Capture the cell that displays the provided text and extract its (X, Y) central coordinate. 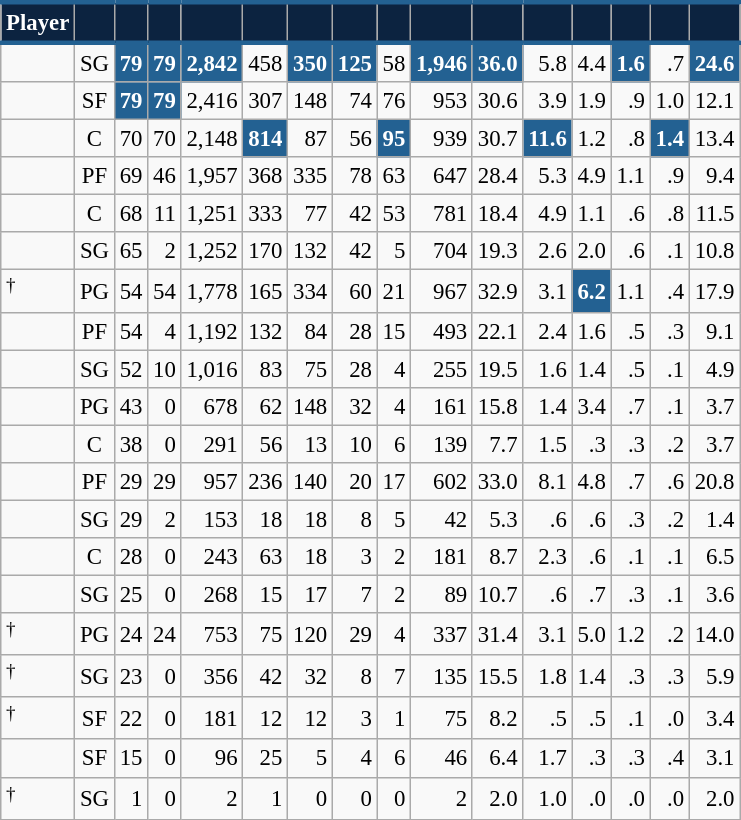
13 (310, 444)
2,416 (212, 101)
5.9 (714, 676)
153 (212, 519)
83 (266, 369)
95 (394, 139)
8.7 (497, 557)
967 (442, 291)
939 (442, 139)
3.6 (714, 594)
58 (394, 62)
33.0 (497, 482)
5.8 (548, 62)
1.8 (548, 676)
9.1 (714, 331)
84 (310, 331)
140 (310, 482)
30.6 (497, 101)
52 (130, 369)
957 (212, 482)
21 (394, 291)
10.7 (497, 594)
2,842 (212, 62)
678 (212, 406)
15.8 (497, 406)
368 (266, 176)
7.7 (497, 444)
36.0 (497, 62)
236 (266, 482)
4.8 (592, 482)
11 (164, 214)
268 (212, 594)
6.5 (714, 557)
32.9 (497, 291)
69 (130, 176)
1.7 (548, 759)
65 (130, 251)
170 (266, 251)
8.2 (497, 718)
125 (354, 62)
953 (442, 101)
1.5 (548, 444)
337 (442, 634)
120 (310, 634)
2.3 (548, 557)
1,192 (212, 331)
28.4 (497, 176)
22 (130, 718)
493 (442, 331)
78 (354, 176)
19.5 (497, 369)
20 (354, 482)
1,251 (212, 214)
62 (266, 406)
11.5 (714, 214)
291 (212, 444)
6.2 (592, 291)
2.4 (548, 331)
89 (442, 594)
255 (442, 369)
814 (266, 139)
24.6 (714, 62)
14.0 (714, 634)
15.5 (497, 676)
356 (212, 676)
77 (310, 214)
753 (212, 634)
31.4 (497, 634)
Player (38, 22)
19.3 (497, 251)
1.9 (592, 101)
139 (442, 444)
13.4 (714, 139)
38 (130, 444)
307 (266, 101)
161 (442, 406)
9.4 (714, 176)
96 (212, 759)
3.9 (548, 101)
1,016 (212, 369)
335 (310, 176)
1,946 (442, 62)
68 (130, 214)
23 (130, 676)
334 (310, 291)
4.4 (592, 62)
10.8 (714, 251)
704 (442, 251)
165 (266, 291)
1,252 (212, 251)
781 (442, 214)
17.9 (714, 291)
350 (310, 62)
647 (442, 176)
30.7 (497, 139)
135 (442, 676)
76 (394, 101)
11.6 (548, 139)
8.1 (548, 482)
60 (354, 291)
87 (310, 139)
12.1 (714, 101)
53 (394, 214)
243 (212, 557)
2.6 (548, 251)
6.4 (497, 759)
5.0 (592, 634)
333 (266, 214)
1,778 (212, 291)
1,957 (212, 176)
2,148 (212, 139)
43 (130, 406)
22.1 (497, 331)
20.8 (714, 482)
74 (354, 101)
602 (442, 482)
18.4 (497, 214)
458 (266, 62)
